From the cell containing the given text, extract its center point as [X, Y] coordinate. 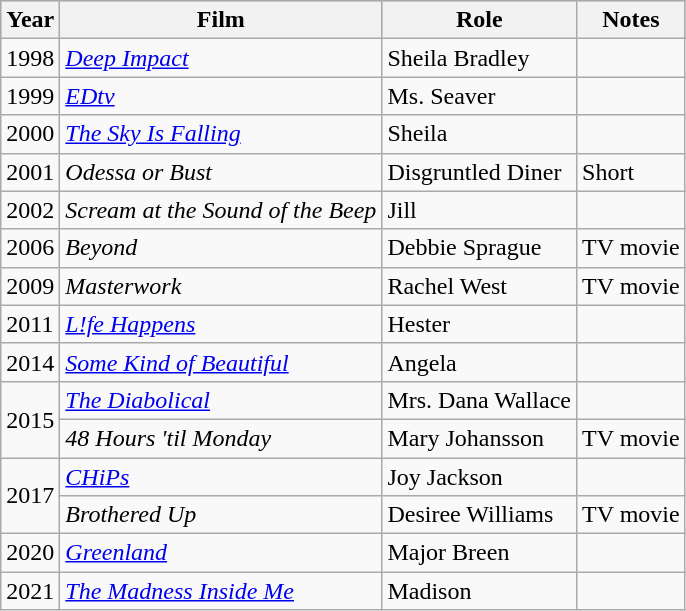
2011 [30, 324]
2002 [30, 210]
Joy Jackson [480, 477]
2001 [30, 172]
Major Breen [480, 553]
Sheila [480, 134]
CHiPs [221, 477]
2000 [30, 134]
Notes [632, 20]
2006 [30, 248]
Mary Johansson [480, 438]
EDtv [221, 96]
Beyond [221, 248]
Brothered Up [221, 515]
Disgruntled Diner [480, 172]
2021 [30, 591]
Angela [480, 362]
Desiree Williams [480, 515]
Role [480, 20]
Greenland [221, 553]
1998 [30, 58]
Odessa or Bust [221, 172]
Jill [480, 210]
2015 [30, 419]
2014 [30, 362]
Year [30, 20]
The Sky Is Falling [221, 134]
Mrs. Dana Wallace [480, 400]
L!fe Happens [221, 324]
Deep Impact [221, 58]
Scream at the Sound of the Beep [221, 210]
2009 [30, 286]
2020 [30, 553]
1999 [30, 96]
Short [632, 172]
Rachel West [480, 286]
Madison [480, 591]
Some Kind of Beautiful [221, 362]
Film [221, 20]
Ms. Seaver [480, 96]
2017 [30, 496]
Sheila Bradley [480, 58]
Masterwork [221, 286]
The Diabolical [221, 400]
The Madness Inside Me [221, 591]
48 Hours 'til Monday [221, 438]
Hester [480, 324]
Debbie Sprague [480, 248]
